Scan for the cell matching the given text and deliver its [X, Y] coordinate at center. 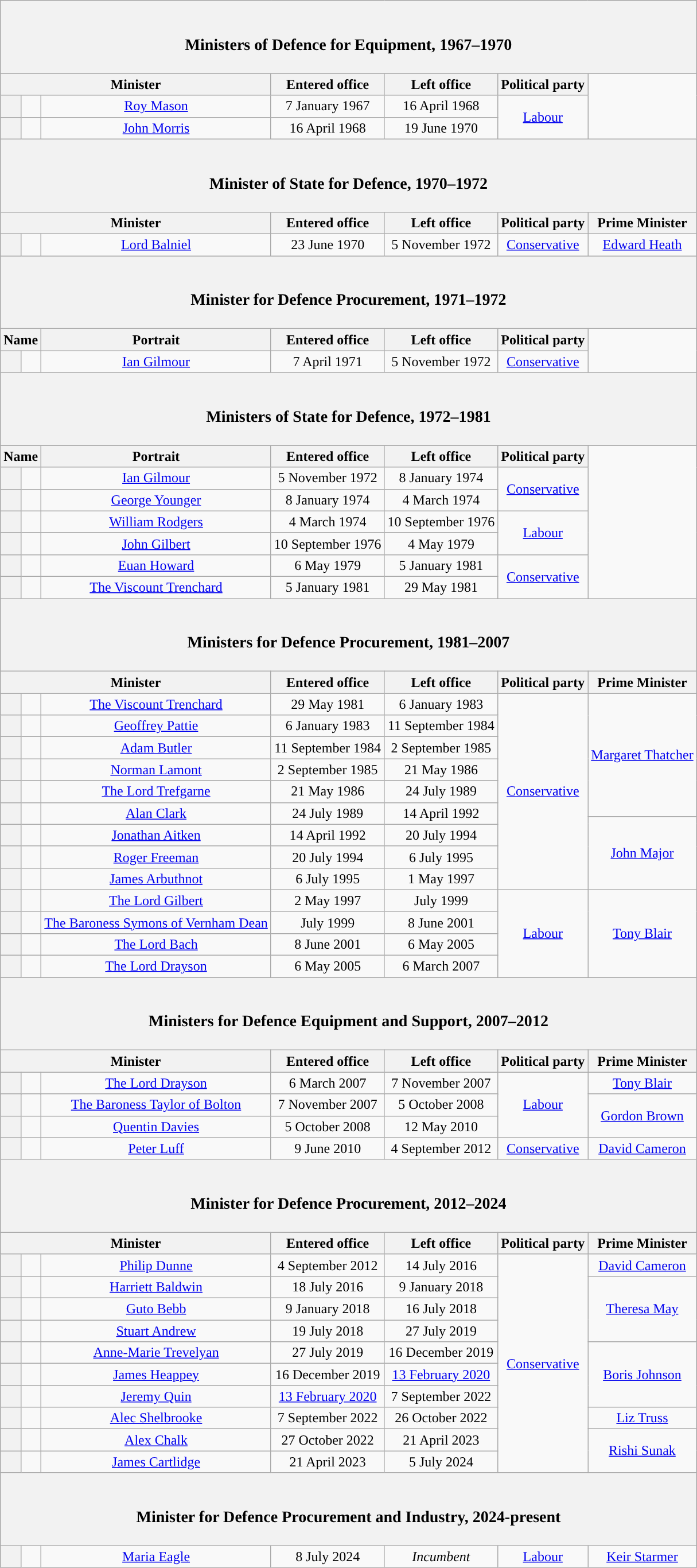
Ministers for Defence Equipment and Support, 2007–2012 [349, 1014]
Ministers of State for Defence, 1972–1981 [349, 409]
Lord Balniel [156, 244]
Geoffrey Pattie [156, 726]
John Morris [156, 128]
27 October 2022 [328, 1440]
Keir Starmer [643, 1557]
Harriett Baldwin [156, 1287]
Alex Chalk [156, 1440]
Roger Freeman [156, 857]
Gordon Brown [643, 1116]
Quentin Davies [156, 1127]
Rishi Sunak [643, 1451]
Philip Dunne [156, 1265]
Liz Truss [643, 1418]
Ministers for Defence Procurement, 1981–2007 [349, 635]
6 May 1979 [328, 565]
Jonathan Aitken [156, 835]
Roy Mason [156, 106]
8 July 2024 [328, 1557]
9 June 2010 [328, 1148]
26 October 2022 [441, 1418]
The Lord Gilbert [156, 901]
Alan Clark [156, 813]
Jeremy Quin [156, 1396]
The Lord Bach [156, 944]
12 May 2010 [441, 1127]
Minister for Defence Procurement, 1971–1972 [349, 293]
Theresa May [643, 1309]
16 July 2018 [441, 1309]
Alec Shelbrooke [156, 1418]
Ministers of Defence for Equipment, 1967–1970 [349, 37]
Maria Eagle [156, 1557]
Edward Heath [643, 244]
Anne-Marie Trevelyan [156, 1353]
Euan Howard [156, 565]
Minister for Defence Procurement and Industry, 2024-present [349, 1509]
Guto Bebb [156, 1309]
John Major [643, 853]
23 June 1970 [328, 244]
Stuart Andrew [156, 1331]
James Heappey [156, 1375]
John Gilbert [156, 544]
18 July 2016 [328, 1287]
Incumbent [441, 1557]
7 April 1971 [328, 362]
Minister of State for Defence, 1970–1972 [349, 176]
Adam Butler [156, 748]
James Arbuthnot [156, 879]
14 July 2016 [441, 1265]
Boris Johnson [643, 1375]
19 July 2018 [328, 1331]
The Lord Trefgarne [156, 791]
Norman Lamont [156, 770]
The Baroness Taylor of Bolton [156, 1105]
5 July 2024 [441, 1462]
7 January 1967 [328, 106]
Minister for Defence Procurement, 2012–2024 [349, 1196]
19 June 1970 [441, 128]
Margaret Thatcher [643, 755]
2 May 1997 [328, 901]
4 May 1979 [441, 544]
The Baroness Symons of Vernham Dean [156, 922]
Peter Luff [156, 1148]
1 May 1997 [441, 879]
George Younger [156, 500]
William Rodgers [156, 522]
James Cartlidge [156, 1462]
